Return (x, y) of the center of cell containing provided text 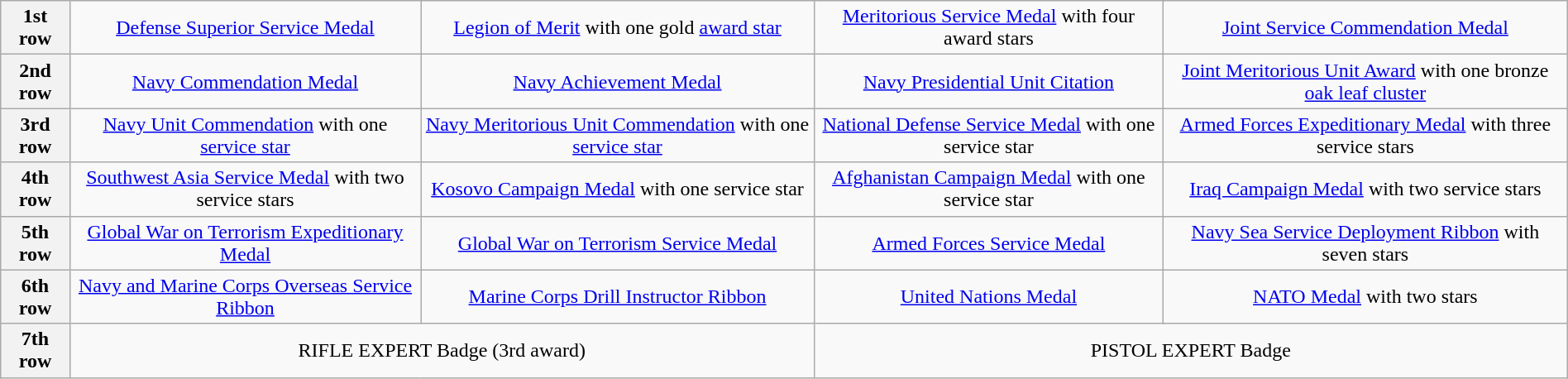
NATO Medal with two stars (1366, 296)
Southwest Asia Service Medal with two service stars (245, 189)
Navy Unit Commendation with one service star (245, 136)
Armed Forces Service Medal (988, 243)
Armed Forces Expeditionary Medal with three service stars (1366, 136)
Navy Meritorious Unit Commendation with one service star (618, 136)
6th row (36, 296)
Defense Superior Service Medal (245, 28)
5th row (36, 243)
Navy and Marine Corps Overseas Service Ribbon (245, 296)
United Nations Medal (988, 296)
7th row (36, 351)
PISTOL EXPERT Badge (1191, 351)
Navy Presidential Unit Citation (988, 81)
Navy Commendation Medal (245, 81)
Navy Sea Service Deployment Ribbon with seven stars (1366, 243)
RIFLE EXPERT Badge (3rd award) (442, 351)
4th row (36, 189)
Iraq Campaign Medal with two service stars (1366, 189)
Joint Meritorious Unit Award with one bronze oak leaf cluster (1366, 81)
Legion of Merit with one gold award star (618, 28)
Global War on Terrorism Service Medal (618, 243)
3rd row (36, 136)
Meritorious Service Medal with four award stars (988, 28)
1st row (36, 28)
2nd row (36, 81)
Afghanistan Campaign Medal with one service star (988, 189)
National Defense Service Medal with one service star (988, 136)
Joint Service Commendation Medal (1366, 28)
Marine Corps Drill Instructor Ribbon (618, 296)
Global War on Terrorism Expeditionary Medal (245, 243)
Navy Achievement Medal (618, 81)
Kosovo Campaign Medal with one service star (618, 189)
